From the cell containing the given text, extract its center point as (X, Y) coordinate. 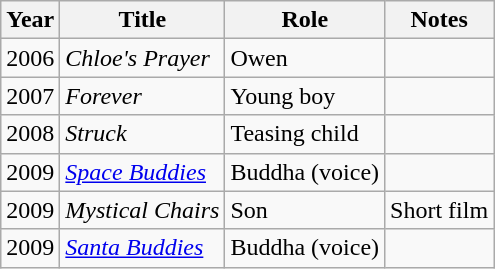
Struck (142, 134)
2007 (30, 96)
Chloe's Prayer (142, 58)
2006 (30, 58)
Title (142, 20)
Teasing child (305, 134)
2008 (30, 134)
Son (305, 210)
Santa Buddies (142, 248)
Space Buddies (142, 172)
Short film (440, 210)
Role (305, 20)
Owen (305, 58)
Young boy (305, 96)
Year (30, 20)
Mystical Chairs (142, 210)
Forever (142, 96)
Notes (440, 20)
